Find where the given text appears and provide that cell's center as (X, Y) coordinate. 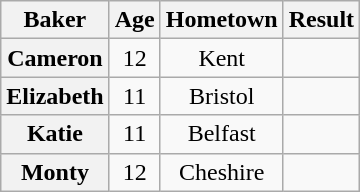
Baker (55, 20)
Result (321, 20)
Monty (55, 172)
Age (134, 20)
Bristol (222, 96)
Kent (222, 58)
Hometown (222, 20)
Katie (55, 134)
Belfast (222, 134)
Cameron (55, 58)
Elizabeth (55, 96)
Cheshire (222, 172)
